Extract the [x, y] coordinate from the center of the cell holding the provided text.  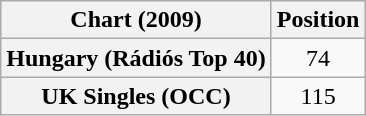
74 [318, 58]
Chart (2009) [136, 20]
Hungary (Rádiós Top 40) [136, 58]
Position [318, 20]
115 [318, 96]
UK Singles (OCC) [136, 96]
